Capture the cell that displays the provided text and extract its (x, y) central coordinate. 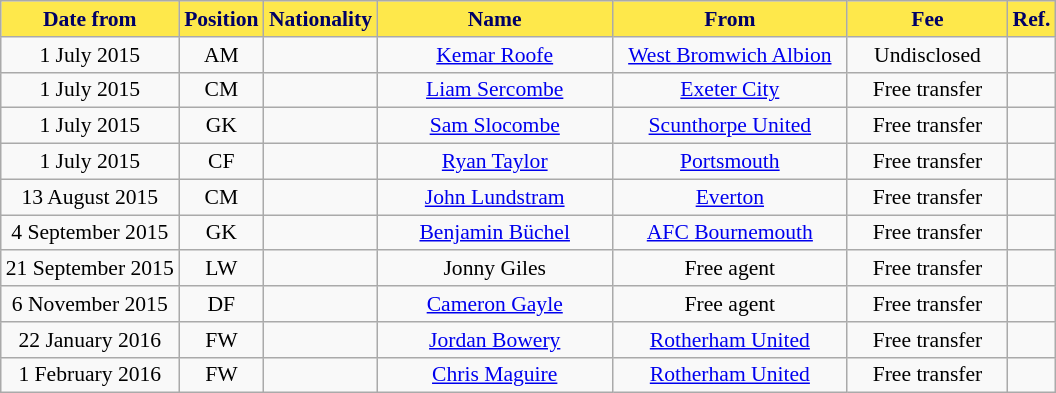
CF (222, 162)
13 August 2015 (90, 197)
Portsmouth (730, 162)
Cameron Gayle (494, 304)
Name (494, 19)
Everton (730, 197)
Benjamin Büchel (494, 233)
Liam Sercombe (494, 90)
Kemar Roofe (494, 55)
DF (222, 304)
Undisclosed (927, 55)
21 September 2015 (90, 269)
Nationality (320, 19)
22 January 2016 (90, 340)
Exeter City (730, 90)
Scunthorpe United (730, 126)
LW (222, 269)
AFC Bournemouth (730, 233)
6 November 2015 (90, 304)
West Bromwich Albion (730, 55)
Position (222, 19)
Jonny Giles (494, 269)
Fee (927, 19)
From (730, 19)
4 September 2015 (90, 233)
AM (222, 55)
Ryan Taylor (494, 162)
Chris Maguire (494, 375)
1 February 2016 (90, 375)
Jordan Bowery (494, 340)
Date from (90, 19)
Sam Slocombe (494, 126)
Ref. (1032, 19)
John Lundstram (494, 197)
